Capture the cell that displays the provided text and extract its (x, y) central coordinate. 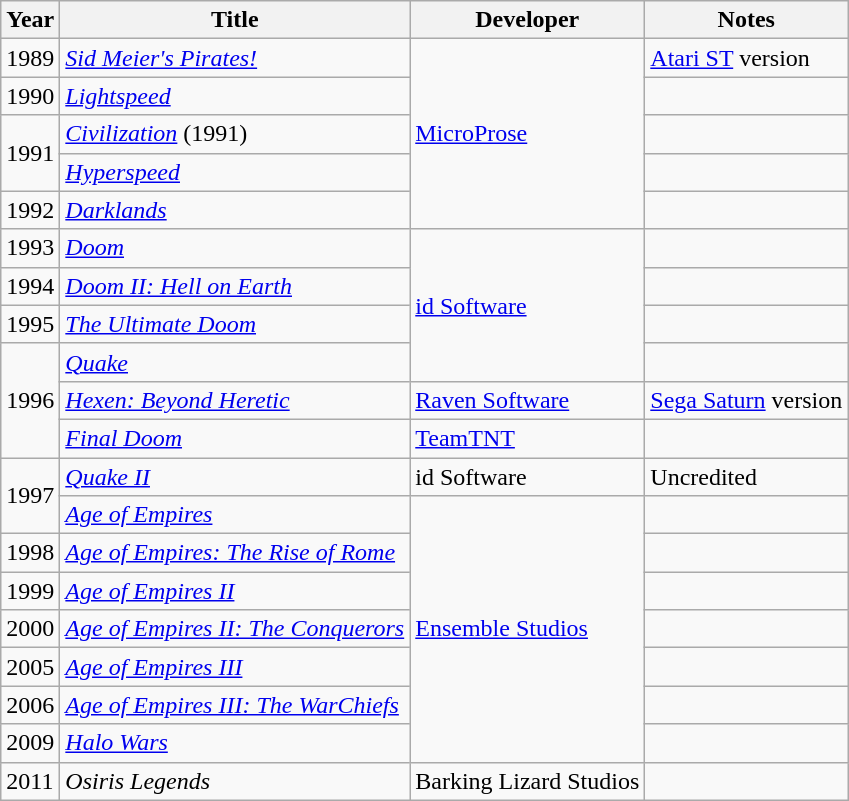
Lightspeed (235, 96)
1989 (30, 58)
2000 (30, 629)
Atari ST version (746, 58)
1996 (30, 400)
Hyperspeed (235, 172)
1994 (30, 286)
TeamTNT (528, 438)
2005 (30, 667)
Hexen: Beyond Heretic (235, 400)
1993 (30, 248)
2011 (30, 781)
Raven Software (528, 400)
Darklands (235, 210)
Final Doom (235, 438)
1990 (30, 96)
The Ultimate Doom (235, 324)
1999 (30, 591)
Sega Saturn version (746, 400)
Sid Meier's Pirates! (235, 58)
Doom II: Hell on Earth (235, 286)
Quake II (235, 477)
Age of Empires (235, 515)
2009 (30, 743)
Ensemble Studios (528, 629)
1992 (30, 210)
1998 (30, 553)
Doom (235, 248)
Title (235, 20)
1997 (30, 496)
Barking Lizard Studios (528, 781)
1991 (30, 153)
Uncredited (746, 477)
Year (30, 20)
Quake (235, 362)
Civilization (1991) (235, 134)
Age of Empires III: The WarChiefs (235, 705)
Age of Empires II (235, 591)
Age of Empires III (235, 667)
2006 (30, 705)
1995 (30, 324)
Notes (746, 20)
Age of Empires: The Rise of Rome (235, 553)
MicroProse (528, 134)
Halo Wars (235, 743)
Osiris Legends (235, 781)
Developer (528, 20)
Age of Empires II: The Conquerors (235, 629)
